Locate the cell with the specified text and output its (x, y) center coordinate. 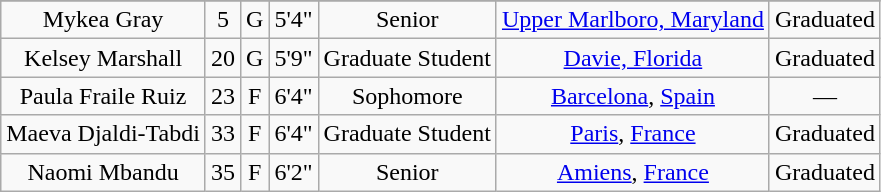
33 (222, 134)
23 (222, 96)
Paula Fraile Ruiz (104, 96)
6'2" (294, 172)
35 (222, 172)
Maeva Djaldi-Tabdi (104, 134)
Naomi Mbandu (104, 172)
Mykea Gray (104, 20)
5'9" (294, 58)
Amiens, France (632, 172)
5'4" (294, 20)
Upper Marlboro, Maryland (632, 20)
Barcelona, Spain (632, 96)
Paris, France (632, 134)
5 (222, 20)
Davie, Florida (632, 58)
20 (222, 58)
— (824, 96)
Sophomore (407, 96)
Kelsey Marshall (104, 58)
